For the text-containing cell, return its midpoint in [x, y] coordinate format. 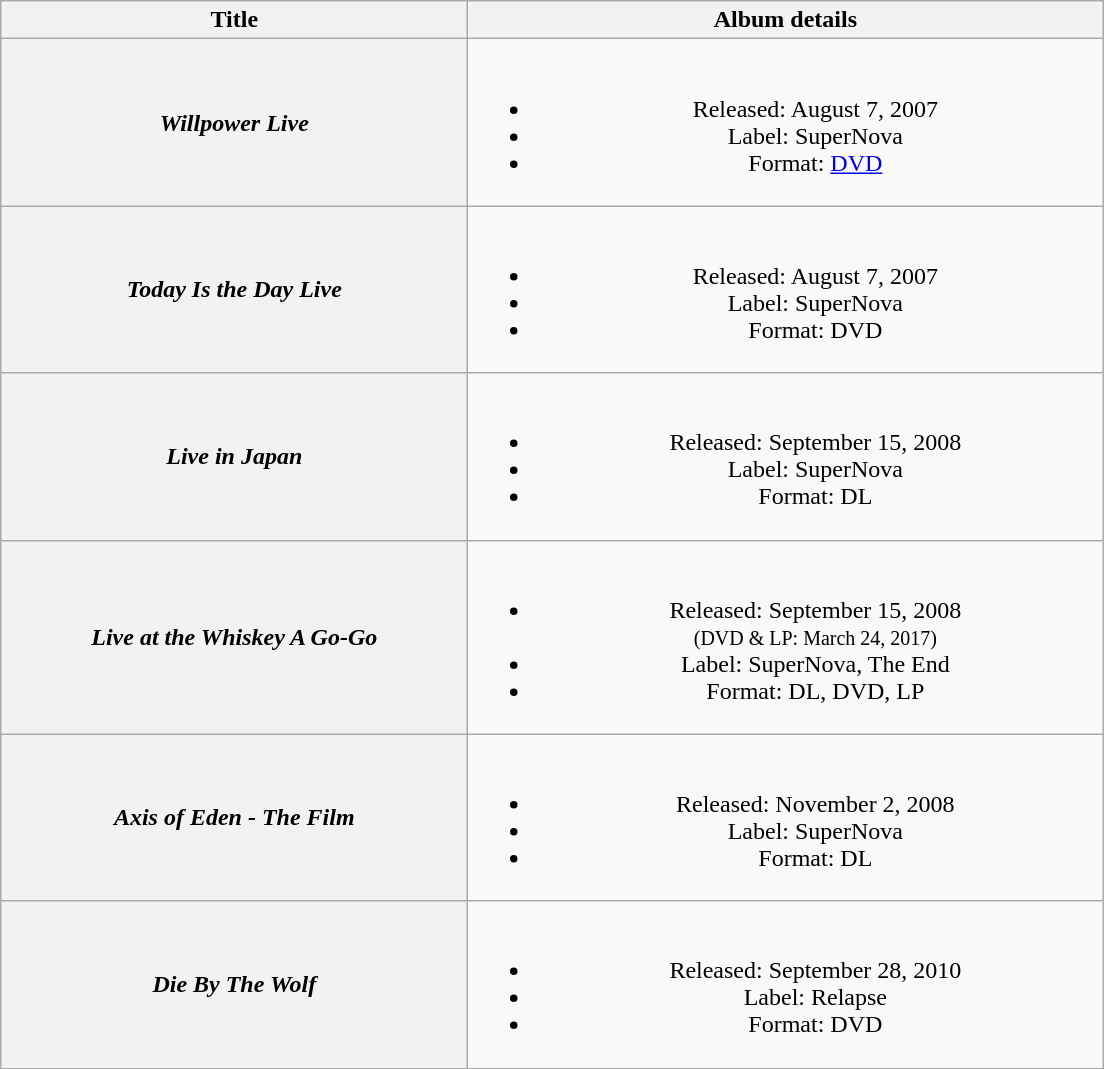
Title [234, 20]
Released: September 15, 2008(DVD & LP: March 24, 2017)Label: SuperNova, The EndFormat: DL, DVD, LP [786, 637]
Live in Japan [234, 456]
Today Is the Day Live [234, 290]
Released: September 28, 2010Label: RelapseFormat: DVD [786, 984]
Willpower Live [234, 122]
Die By The Wolf [234, 984]
Live at the Whiskey A Go-Go [234, 637]
Released: November 2, 2008Label: SuperNovaFormat: DL [786, 818]
Album details [786, 20]
Released: September 15, 2008Label: SuperNovaFormat: DL [786, 456]
Axis of Eden - The Film [234, 818]
